Determine the [X, Y] coordinate at the center of the cell enclosing the given text.  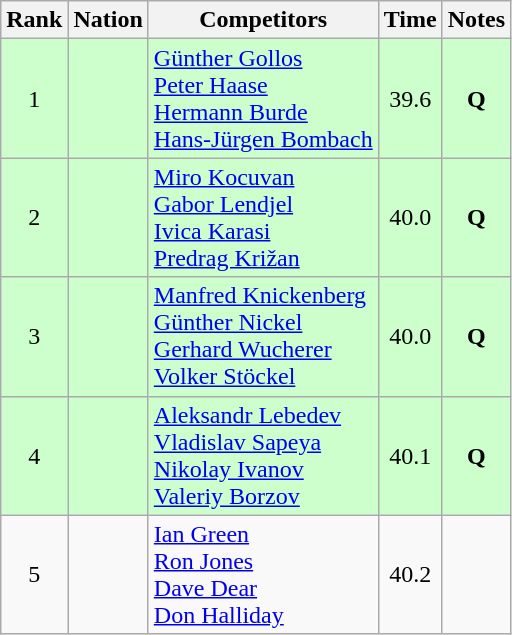
Rank [34, 20]
Nation [108, 20]
Notes [476, 20]
Time [410, 20]
Miro KocuvanGabor LendjelIvica KarasiPredrag Križan [263, 218]
39.6 [410, 98]
Competitors [263, 20]
3 [34, 336]
Günther GollosPeter HaaseHermann BurdeHans-Jürgen Bombach [263, 98]
Aleksandr LebedevVladislav SapeyaNikolay IvanovValeriy Borzov [263, 456]
5 [34, 574]
4 [34, 456]
40.2 [410, 574]
Ian GreenRon JonesDave DearDon Halliday [263, 574]
1 [34, 98]
2 [34, 218]
40.1 [410, 456]
Manfred KnickenbergGünther NickelGerhard WuchererVolker Stöckel [263, 336]
